Extract the (x, y) coordinate from the center of the cell holding the provided text.  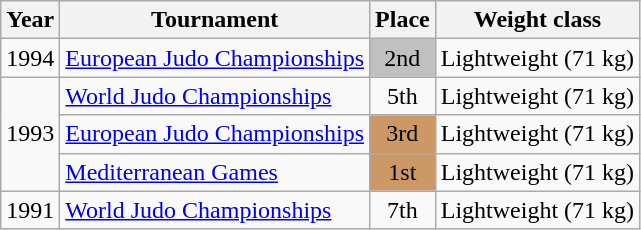
Place (403, 20)
1993 (30, 134)
7th (403, 210)
1994 (30, 58)
3rd (403, 134)
2nd (403, 58)
Weight class (537, 20)
5th (403, 96)
Mediterranean Games (215, 172)
1st (403, 172)
Year (30, 20)
Tournament (215, 20)
1991 (30, 210)
